Scan for the cell matching the given text and deliver its [X, Y] coordinate at center. 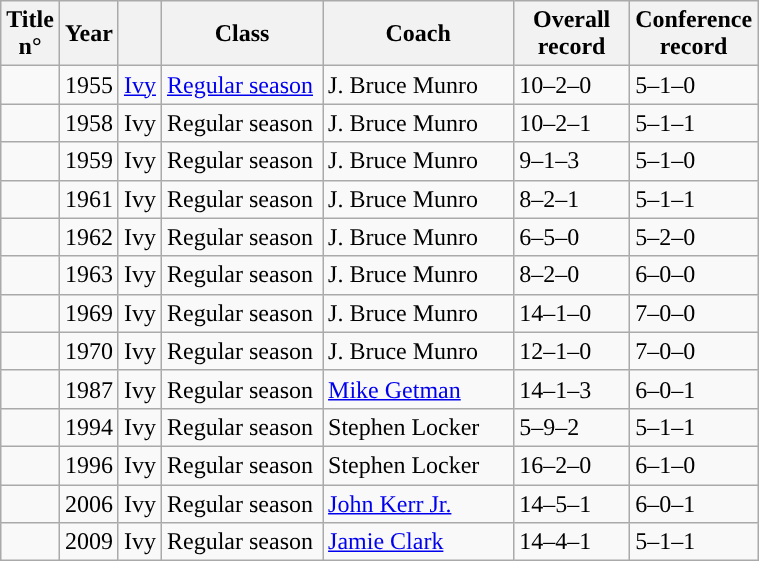
Conferencerecord [694, 34]
2006 [88, 503]
8–2–1 [572, 199]
9–1–3 [572, 161]
1994 [88, 427]
1970 [88, 351]
1987 [88, 389]
1959 [88, 161]
Coach [418, 34]
Year [88, 34]
1962 [88, 237]
6–0–0 [694, 275]
1961 [88, 199]
2009 [88, 542]
14–1–0 [572, 313]
6–1–0 [694, 465]
12–1–0 [572, 351]
5–9–2 [572, 427]
14–1–3 [572, 389]
5–2–0 [694, 237]
1963 [88, 275]
Overallrecord [572, 34]
1969 [88, 313]
1996 [88, 465]
John Kerr Jr. [418, 503]
Mike Getman [418, 389]
16–2–0 [572, 465]
8–2–0 [572, 275]
Title n° [30, 34]
10–2–1 [572, 123]
1955 [88, 85]
10–2–0 [572, 85]
14–5–1 [572, 503]
6–5–0 [572, 237]
1958 [88, 123]
14–4–1 [572, 542]
Class [242, 34]
Jamie Clark [418, 542]
